Return (x, y) of the center of cell containing provided text 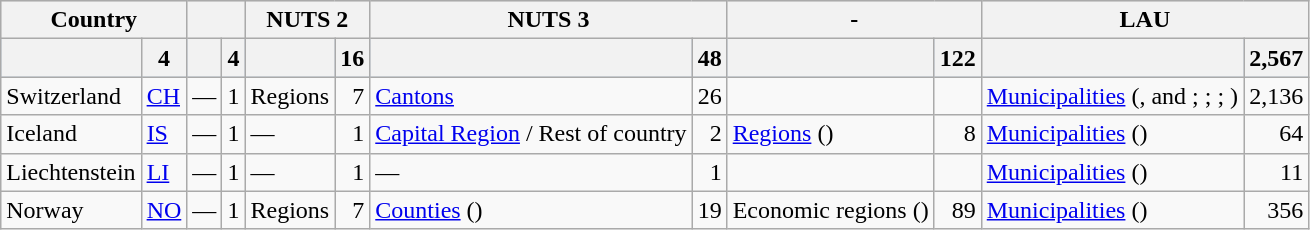
LAU (1144, 20)
Economic regions () (830, 210)
LI (164, 172)
Iceland (71, 134)
11 (1276, 172)
CH (164, 96)
Regions () (830, 134)
16 (352, 58)
Norway (71, 210)
Country (94, 20)
8 (958, 134)
Liechtenstein (71, 172)
26 (710, 96)
2,567 (1276, 58)
2 (710, 134)
Counties () (531, 210)
Municipalities (, and ; ; ; ) (1112, 96)
Capital Region / Rest of country (531, 134)
NUTS 3 (548, 20)
356 (1276, 210)
Cantons (531, 96)
48 (710, 58)
19 (710, 210)
Switzerland (71, 96)
89 (958, 210)
NO (164, 210)
2,136 (1276, 96)
NUTS 2 (308, 20)
122 (958, 58)
- (854, 20)
64 (1276, 134)
IS (164, 134)
